Return [x, y] of the center of cell containing provided text 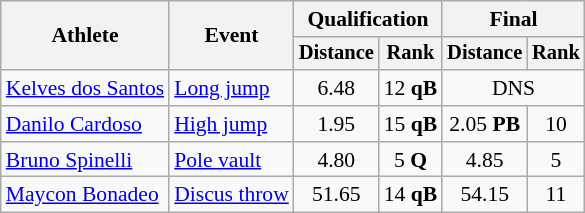
Bruno Spinelli [85, 160]
Qualification [368, 19]
Long jump [232, 88]
51.65 [336, 195]
11 [556, 195]
5 [556, 160]
Danilo Cardoso [85, 124]
Final [513, 19]
12 qB [411, 88]
15 qB [411, 124]
10 [556, 124]
DNS [513, 88]
14 qB [411, 195]
Pole vault [232, 160]
4.85 [484, 160]
5 Q [411, 160]
Maycon Bonadeo [85, 195]
4.80 [336, 160]
2.05 PB [484, 124]
Athlete [85, 36]
Discus throw [232, 195]
6.48 [336, 88]
Kelves dos Santos [85, 88]
High jump [232, 124]
54.15 [484, 195]
Event [232, 36]
1.95 [336, 124]
